Pinpoint the cell where the given text exists, returning its [X, Y] midpoint coordinate. 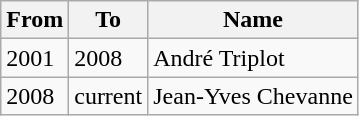
current [108, 96]
Jean-Yves Chevanne [254, 96]
Name [254, 20]
2001 [35, 58]
From [35, 20]
To [108, 20]
André Triplot [254, 58]
